Return the [X, Y] coordinate for the center point of the cell that contains the specified text.  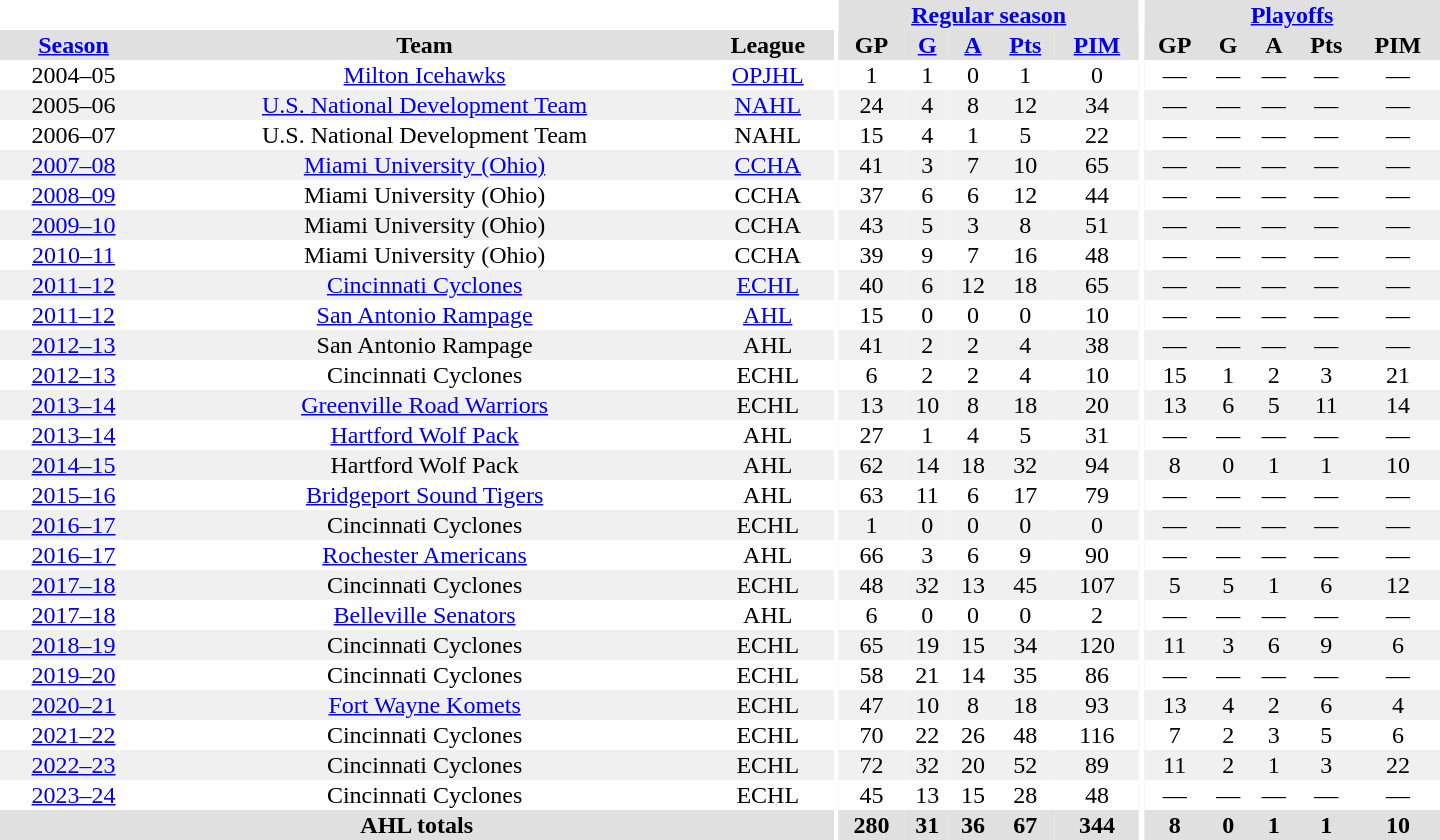
Team [424, 45]
44 [1097, 195]
89 [1097, 765]
94 [1097, 465]
2018–19 [74, 645]
2010–11 [74, 255]
116 [1097, 735]
62 [871, 465]
66 [871, 555]
2021–22 [74, 735]
63 [871, 495]
67 [1026, 825]
58 [871, 675]
38 [1097, 345]
19 [927, 645]
93 [1097, 705]
70 [871, 735]
2019–20 [74, 675]
90 [1097, 555]
28 [1026, 795]
AHL totals [416, 825]
Season [74, 45]
86 [1097, 675]
Playoffs [1292, 15]
2006–07 [74, 135]
OPJHL [768, 75]
47 [871, 705]
2020–21 [74, 705]
Fort Wayne Komets [424, 705]
2023–24 [74, 795]
17 [1026, 495]
16 [1026, 255]
Regular season [988, 15]
2007–08 [74, 165]
24 [871, 105]
72 [871, 765]
Belleville Senators [424, 615]
Rochester Americans [424, 555]
Milton Icehawks [424, 75]
280 [871, 825]
2014–15 [74, 465]
37 [871, 195]
52 [1026, 765]
2008–09 [74, 195]
79 [1097, 495]
344 [1097, 825]
2015–16 [74, 495]
51 [1097, 225]
Greenville Road Warriors [424, 405]
2009–10 [74, 225]
39 [871, 255]
36 [973, 825]
Bridgeport Sound Tigers [424, 495]
26 [973, 735]
League [768, 45]
2005–06 [74, 105]
2004–05 [74, 75]
40 [871, 285]
2022–23 [74, 765]
35 [1026, 675]
120 [1097, 645]
107 [1097, 585]
43 [871, 225]
27 [871, 435]
